Capture the cell that displays the provided text and extract its (x, y) central coordinate. 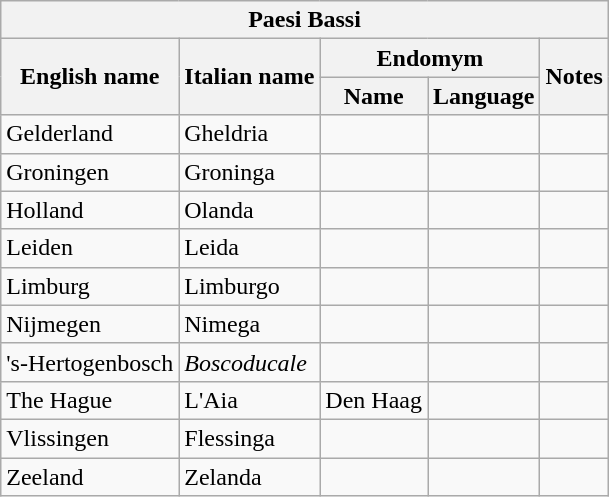
Paesi Bassi (305, 20)
Nijmegen (90, 324)
's-Hertogenbosch (90, 362)
The Hague (90, 400)
Zelanda (250, 477)
L'Aia (250, 400)
Olanda (250, 210)
Endomym (430, 58)
Boscoducale (250, 362)
Groninga (250, 172)
Language (484, 96)
Vlissingen (90, 438)
Nimega (250, 324)
Limburgo (250, 286)
Notes (574, 77)
Leiden (90, 248)
Name (374, 96)
Gheldria (250, 134)
Leida (250, 248)
Italian name (250, 77)
Flessinga (250, 438)
Gelderland (90, 134)
Groningen (90, 172)
Limburg (90, 286)
Zeeland (90, 477)
English name (90, 77)
Holland (90, 210)
Den Haag (374, 400)
